Scan for the cell matching the given text and deliver its (x, y) coordinate at center. 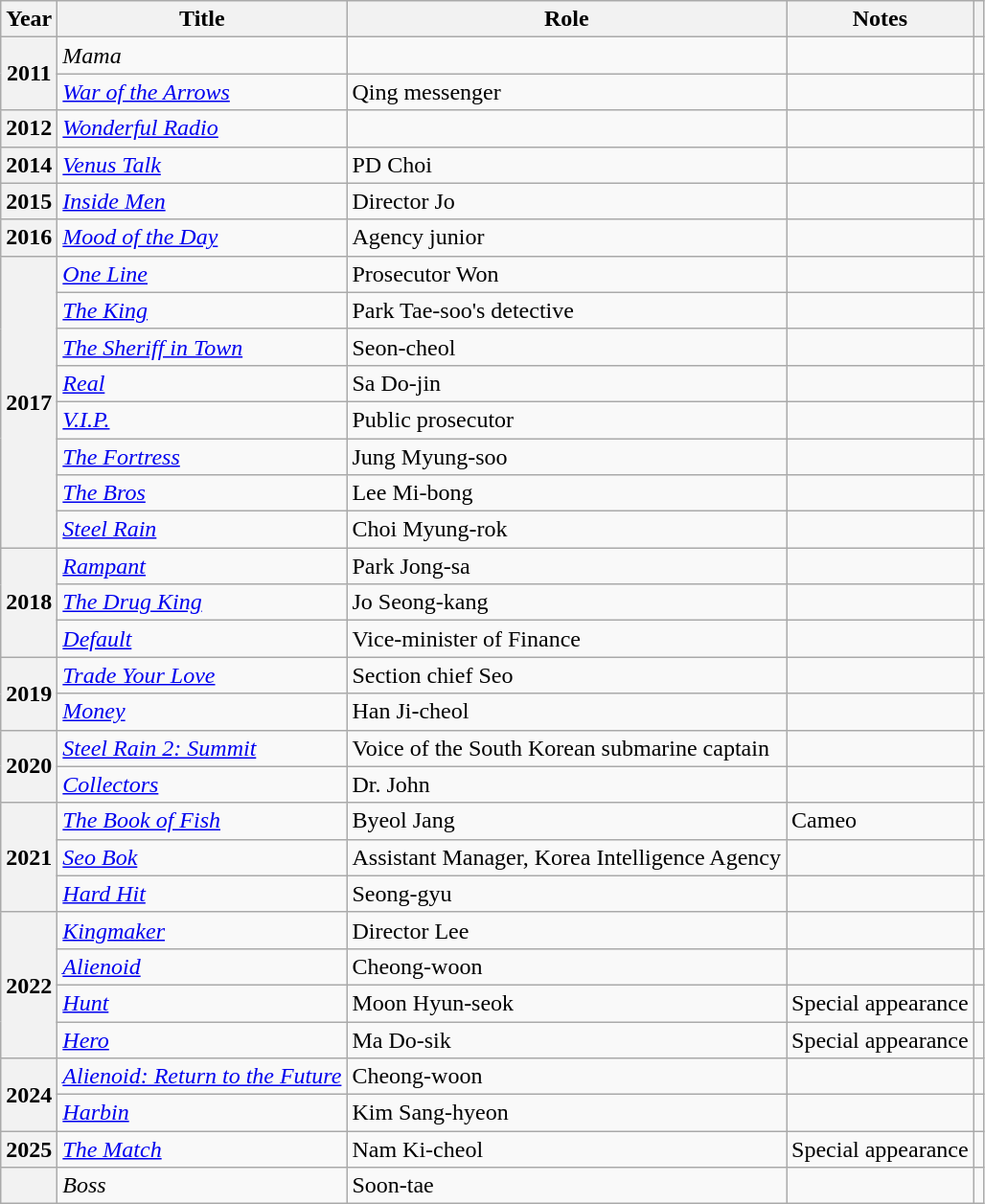
Prosecutor Won (567, 274)
Han Ji-cheol (567, 712)
Money (202, 712)
Assistant Manager, Korea Intelligence Agency (567, 857)
Default (202, 639)
The Match (202, 1149)
One Line (202, 274)
Park Jong-sa (567, 566)
Alienoid: Return to the Future (202, 1077)
Kingmaker (202, 930)
2020 (29, 766)
2018 (29, 602)
Soon-tae (567, 1186)
Steel Rain (202, 530)
Venus Talk (202, 165)
Ma Do-sik (567, 1039)
Year (29, 19)
Director Lee (567, 930)
Section chief Seo (567, 675)
Agency junior (567, 238)
The King (202, 310)
Park Tae-soo's detective (567, 310)
PD Choi (567, 165)
Rampant (202, 566)
The Bros (202, 493)
2025 (29, 1149)
War of the Arrows (202, 92)
Lee Mi-bong (567, 493)
Title (202, 19)
Mood of the Day (202, 238)
Wonderful Radio (202, 128)
Hard Hit (202, 894)
Kim Sang-hyeon (567, 1113)
Sa Do-jin (567, 383)
The Book of Fish (202, 821)
Cameo (881, 821)
Collectors (202, 784)
2016 (29, 238)
Moon Hyun-seok (567, 1003)
2021 (29, 857)
Role (567, 19)
Real (202, 383)
Seo Bok (202, 857)
Voice of the South Korean submarine captain (567, 748)
Nam Ki-cheol (567, 1149)
Byeol Jang (567, 821)
Seong-gyu (567, 894)
Harbin (202, 1113)
Choi Myung-rok (567, 530)
2014 (29, 165)
Mama (202, 56)
Public prosecutor (567, 420)
2015 (29, 201)
Dr. John (567, 784)
2019 (29, 693)
Alienoid (202, 966)
Jung Myung-soo (567, 457)
Hero (202, 1039)
Steel Rain 2: Summit (202, 748)
Seon-cheol (567, 347)
Hunt (202, 1003)
The Sheriff in Town (202, 347)
The Drug King (202, 602)
Director Jo (567, 201)
Vice-minister of Finance (567, 639)
2022 (29, 985)
The Fortress (202, 457)
Qing messenger (567, 92)
2012 (29, 128)
Trade Your Love (202, 675)
Jo Seong-kang (567, 602)
Boss (202, 1186)
Notes (881, 19)
2011 (29, 74)
Inside Men (202, 201)
2024 (29, 1095)
V.I.P. (202, 420)
2017 (29, 401)
